Locate the cell with the specified text and output its (X, Y) center coordinate. 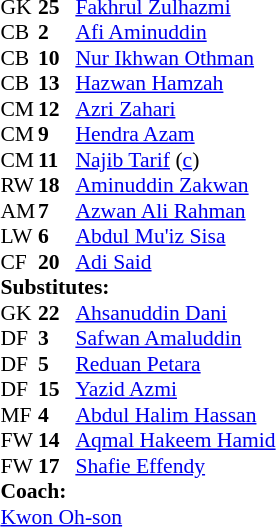
2 (57, 33)
Aminuddin Zakwan (175, 185)
MF (19, 415)
12 (57, 109)
Najib Tarif (c) (175, 160)
Coach: (138, 491)
20 (57, 262)
10 (57, 58)
9 (57, 135)
Afi Aminuddin (175, 33)
18 (57, 185)
Azri Zahari (175, 109)
11 (57, 160)
Substitutes: (138, 287)
Reduan Petara (175, 364)
Hazwan Hamzah (175, 83)
6 (57, 237)
5 (57, 364)
3 (57, 339)
Shafie Effendy (175, 466)
Nur Ikhwan Othman (175, 58)
Safwan Amaluddin (175, 339)
7 (57, 211)
Abdul Mu'iz Sisa (175, 237)
GK (19, 313)
22 (57, 313)
15 (57, 389)
Ahsanuddin Dani (175, 313)
RW (19, 185)
Yazid Azmi (175, 389)
LW (19, 237)
Adi Said (175, 262)
Hendra Azam (175, 135)
CF (19, 262)
Azwan Ali Rahman (175, 211)
4 (57, 415)
AM (19, 211)
Abdul Halim Hassan (175, 415)
17 (57, 466)
Aqmal Hakeem Hamid (175, 441)
14 (57, 441)
13 (57, 83)
